Locate the cell with the specified text and output its [x, y] center coordinate. 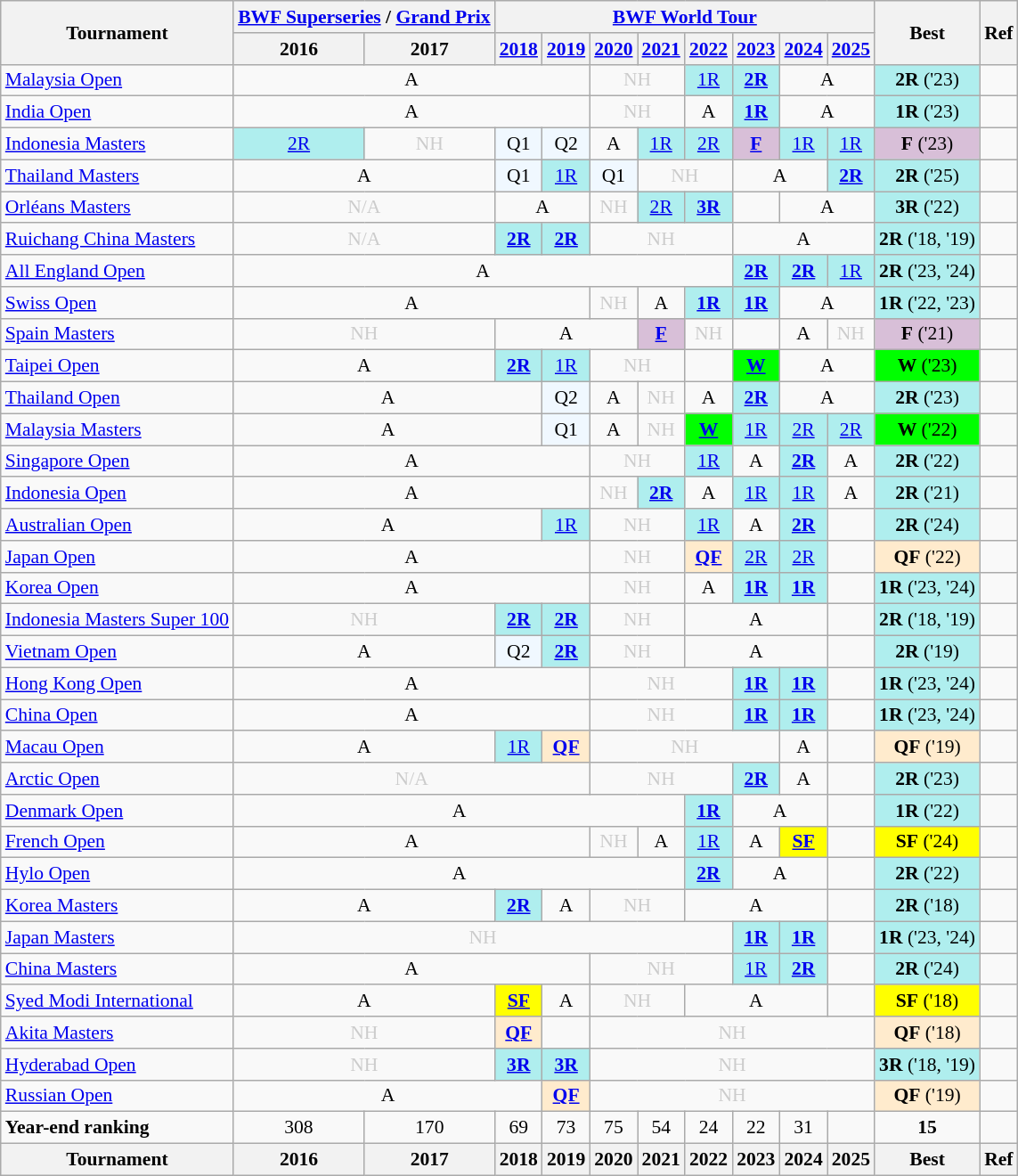
Japan Open [118, 557]
Indonesia Open [118, 494]
31 [803, 1128]
Thailand Masters [118, 176]
Hylo Open [118, 874]
Macau Open [118, 747]
India Open [118, 112]
Akita Masters [118, 1033]
Swiss Open [118, 303]
Year-end ranking [118, 1128]
Hyderabad Open [118, 1065]
2R ('21) [927, 494]
3R ('22) [927, 208]
W ('23) [927, 366]
Russian Open [118, 1096]
1R ('22) [927, 811]
Singapore Open [118, 461]
22 [755, 1128]
All England Open [118, 271]
308 [299, 1128]
SF ('24) [927, 842]
2R ('23, '24) [927, 271]
Malaysia Masters [118, 429]
Taipei Open [118, 366]
Indonesia Masters [118, 144]
Hong Kong Open [118, 683]
BWF Superseries / Grand Prix [364, 17]
French Open [118, 842]
China Open [118, 715]
2R ('25) [927, 176]
Indonesia Masters Super 100 [118, 620]
Malaysia Open [118, 80]
Ruichang China Masters [118, 240]
China Masters [118, 969]
Australian Open [118, 525]
75 [613, 1128]
Arctic Open [118, 779]
170 [429, 1128]
QF ('22) [927, 557]
Syed Modi International [118, 1001]
Korea Open [118, 588]
W ('22) [927, 429]
Japan Masters [118, 937]
Orléans Masters [118, 208]
15 [927, 1128]
QF ('18) [927, 1033]
Denmark Open [118, 811]
1R ('22, '23) [927, 303]
54 [661, 1128]
3R ('18, '19) [927, 1065]
69 [518, 1128]
2R ('19) [927, 652]
2R ('18) [927, 906]
73 [566, 1128]
Spain Masters [118, 334]
Thailand Open [118, 398]
BWF World Tour [685, 17]
Vietnam Open [118, 652]
24 [709, 1128]
SF ('18) [927, 1001]
F ('21) [927, 334]
F ('23) [927, 144]
Korea Masters [118, 906]
1R ('23) [927, 112]
